Return [X, Y] of the center of cell containing provided text 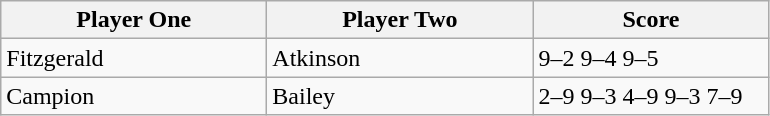
Player One [134, 20]
Fitzgerald [134, 58]
Score [651, 20]
Player Two [400, 20]
Campion [134, 96]
Atkinson [400, 58]
Bailey [400, 96]
9–2 9–4 9–5 [651, 58]
2–9 9–3 4–9 9–3 7–9 [651, 96]
